For the text-containing cell, return its midpoint in [x, y] coordinate format. 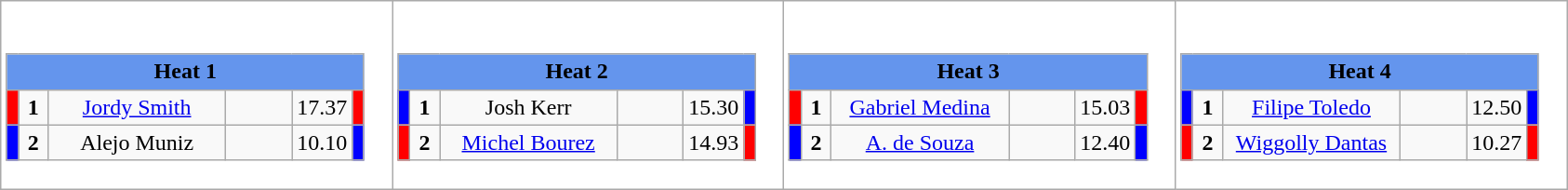
A. de Souza [921, 142]
Heat 2 1 Josh Kerr 15.30 2 Michel Bourez 14.93 [588, 95]
12.50 [1497, 107]
10.27 [1497, 142]
Filipe Toledo [1311, 107]
17.37 [322, 107]
10.10 [322, 142]
Heat 1 [185, 72]
Heat 4 1 Filipe Toledo 12.50 2 Wiggolly Dantas 10.27 [1371, 95]
12.40 [1105, 142]
15.30 [714, 107]
14.93 [714, 142]
Wiggolly Dantas [1311, 142]
Heat 1 1 Jordy Smith 17.37 2 Alejo Muniz 10.10 [197, 95]
Heat 3 1 Gabriel Medina 15.03 2 A. de Souza 12.40 [980, 95]
15.03 [1105, 107]
Jordy Smith [138, 107]
Heat 3 [968, 72]
Josh Kerr [528, 107]
Michel Bourez [528, 142]
Heat 4 [1360, 72]
Alejo Muniz [138, 142]
Gabriel Medina [921, 107]
Heat 2 [577, 72]
